Locate the cell with the specified text and output its (x, y) center coordinate. 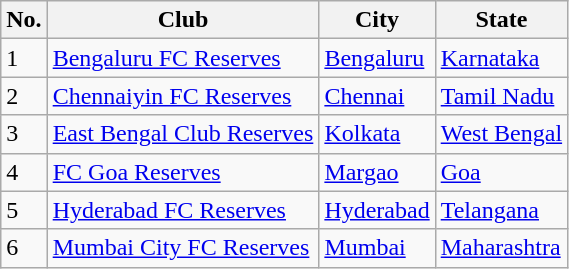
East Bengal Club Reserves (183, 134)
City (377, 20)
Mumbai City FC Reserves (183, 248)
FC Goa Reserves (183, 172)
Tamil Nadu (501, 96)
4 (24, 172)
3 (24, 134)
State (501, 20)
Margao (377, 172)
Maharashtra (501, 248)
Goa (501, 172)
Chennai (377, 96)
Bengaluru (377, 58)
Telangana (501, 210)
6 (24, 248)
Karnataka (501, 58)
Hyderabad (377, 210)
5 (24, 210)
1 (24, 58)
Chennaiyin FC Reserves (183, 96)
Mumbai (377, 248)
No. (24, 20)
West Bengal (501, 134)
Hyderabad FC Reserves (183, 210)
Kolkata (377, 134)
2 (24, 96)
Bengaluru FC Reserves (183, 58)
Club (183, 20)
